Search for the cell housing the specified text and yield its (x, y) center coordinate. 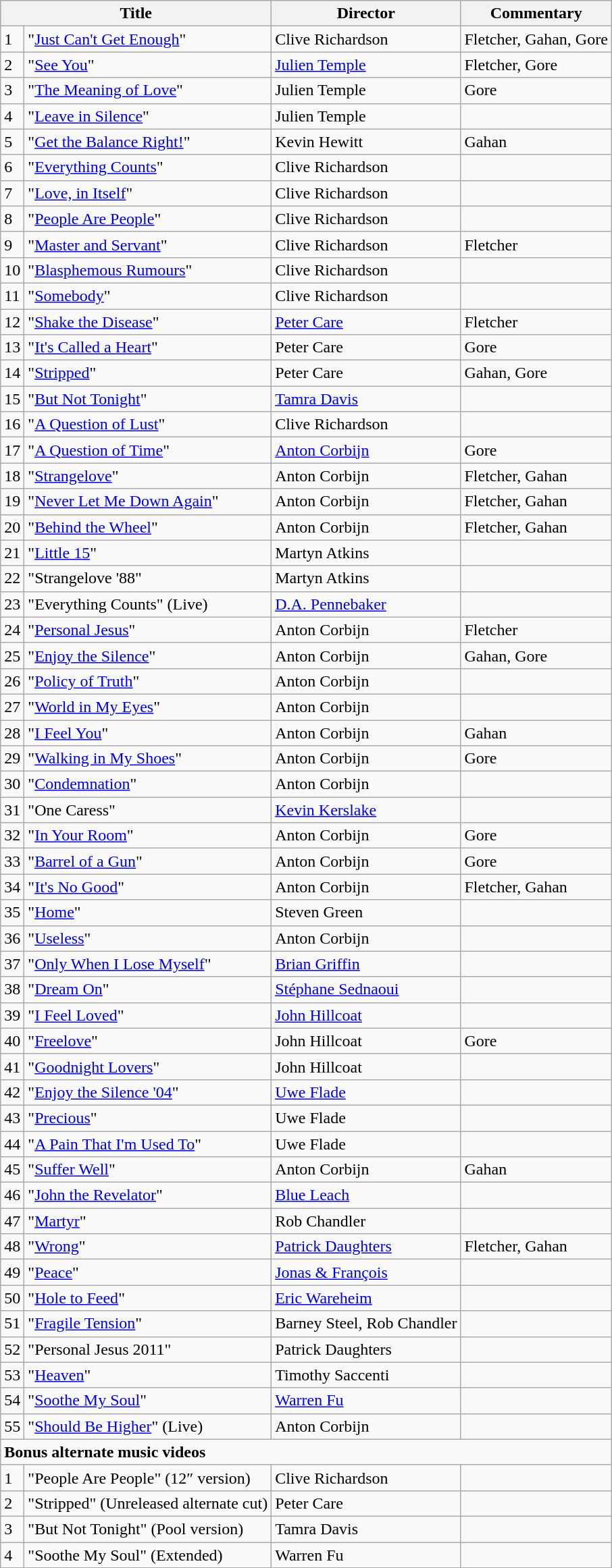
"Enjoy the Silence '04" (148, 1092)
"But Not Tonight" (Pool version) (148, 1529)
"It's Called a Heart" (148, 348)
53 (12, 1375)
"A Pain That I'm Used To" (148, 1144)
"Suffer Well" (148, 1170)
"Little 15" (148, 553)
10 (12, 270)
"But Not Tonight" (148, 399)
14 (12, 373)
Jonas & François (366, 1272)
23 (12, 604)
35 (12, 913)
17 (12, 450)
55 (12, 1426)
24 (12, 630)
8 (12, 219)
"Goodnight Lovers" (148, 1066)
"Just Can't Get Enough" (148, 39)
"Soothe My Soul" (148, 1401)
"Somebody" (148, 296)
"Freelove" (148, 1041)
Title (136, 13)
47 (12, 1221)
"Never Let Me Down Again" (148, 502)
34 (12, 887)
Commentary (536, 13)
"I Feel You" (148, 732)
51 (12, 1324)
27 (12, 707)
37 (12, 964)
"Walking in My Shoes" (148, 759)
"I Feel Loved" (148, 1015)
"Home" (148, 913)
18 (12, 476)
42 (12, 1092)
"Peace" (148, 1272)
11 (12, 296)
31 (12, 810)
54 (12, 1401)
43 (12, 1118)
"The Meaning of Love" (148, 90)
Director (366, 13)
Fletcher, Gore (536, 65)
"Everything Counts" (148, 167)
Fletcher, Gahan, Gore (536, 39)
49 (12, 1272)
"Blasphemous Rumours" (148, 270)
"Fragile Tension" (148, 1324)
"Soothe My Soul" (Extended) (148, 1555)
Kevin Kerslake (366, 810)
38 (12, 990)
D.A. Pennebaker (366, 604)
"See You" (148, 65)
"Leave in Silence" (148, 116)
15 (12, 399)
"Love, in Itself" (148, 193)
"Strangelove" (148, 476)
30 (12, 784)
25 (12, 655)
50 (12, 1298)
21 (12, 553)
"A Question of Time" (148, 450)
Bonus alternate music videos (307, 1452)
Steven Green (366, 913)
"Barrel of a Gun" (148, 861)
"Behind the Wheel" (148, 527)
"One Caress" (148, 810)
Timothy Saccenti (366, 1375)
Stéphane Sednaoui (366, 990)
9 (12, 244)
"Policy of Truth" (148, 681)
"Useless" (148, 938)
"Hole to Feed" (148, 1298)
Brian Griffin (366, 964)
"Stripped" (148, 373)
"Only When I Lose Myself" (148, 964)
46 (12, 1195)
22 (12, 578)
"Condemnation" (148, 784)
19 (12, 502)
6 (12, 167)
16 (12, 425)
48 (12, 1247)
20 (12, 527)
13 (12, 348)
"Personal Jesus 2011" (148, 1349)
"Get the Balance Right!" (148, 142)
52 (12, 1349)
"Master and Servant" (148, 244)
Kevin Hewitt (366, 142)
12 (12, 322)
"A Question of Lust" (148, 425)
"Enjoy the Silence" (148, 655)
"Everything Counts" (Live) (148, 604)
Blue Leach (366, 1195)
"Should Be Higher" (Live) (148, 1426)
40 (12, 1041)
7 (12, 193)
"Strangelove '88" (148, 578)
33 (12, 861)
"Precious" (148, 1118)
"Personal Jesus" (148, 630)
"Stripped" (Unreleased alternate cut) (148, 1503)
"People Are People" (12″ version) (148, 1478)
"In Your Room" (148, 836)
"Martyr" (148, 1221)
Eric Wareheim (366, 1298)
32 (12, 836)
"Wrong" (148, 1247)
41 (12, 1066)
"It's No Good" (148, 887)
5 (12, 142)
Rob Chandler (366, 1221)
"Dream On" (148, 990)
39 (12, 1015)
"Heaven" (148, 1375)
28 (12, 732)
26 (12, 681)
"People Are People" (148, 219)
44 (12, 1144)
Barney Steel, Rob Chandler (366, 1324)
36 (12, 938)
45 (12, 1170)
"John the Revelator" (148, 1195)
"World in My Eyes" (148, 707)
29 (12, 759)
"Shake the Disease" (148, 322)
